Identify which cell holds the provided text, then report its [X, Y] central coordinate. 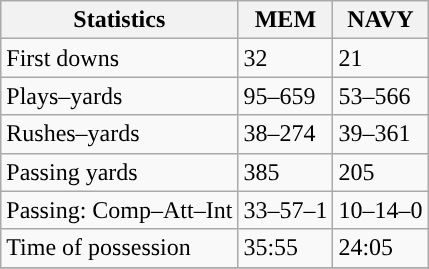
10–14–0 [380, 210]
21 [380, 58]
First downs [120, 58]
53–566 [380, 96]
385 [286, 172]
Passing yards [120, 172]
Time of possession [120, 248]
MEM [286, 20]
33–57–1 [286, 210]
95–659 [286, 96]
35:55 [286, 248]
32 [286, 58]
Plays–yards [120, 96]
Statistics [120, 20]
Passing: Comp–Att–Int [120, 210]
24:05 [380, 248]
NAVY [380, 20]
39–361 [380, 134]
38–274 [286, 134]
205 [380, 172]
Rushes–yards [120, 134]
